Extract the [x, y] coordinate from the center of the cell holding the provided text.  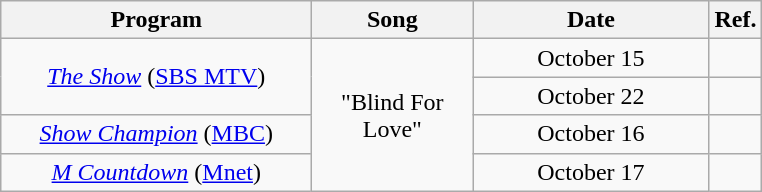
Date [591, 20]
Program [156, 20]
October 15 [591, 58]
Show Champion (MBC) [156, 134]
"Blind For Love" [392, 115]
October 22 [591, 96]
October 16 [591, 134]
Ref. [736, 20]
M Countdown (Mnet) [156, 172]
The Show (SBS MTV) [156, 77]
Song [392, 20]
October 17 [591, 172]
